For the text-containing cell, return its midpoint in (X, Y) coordinate format. 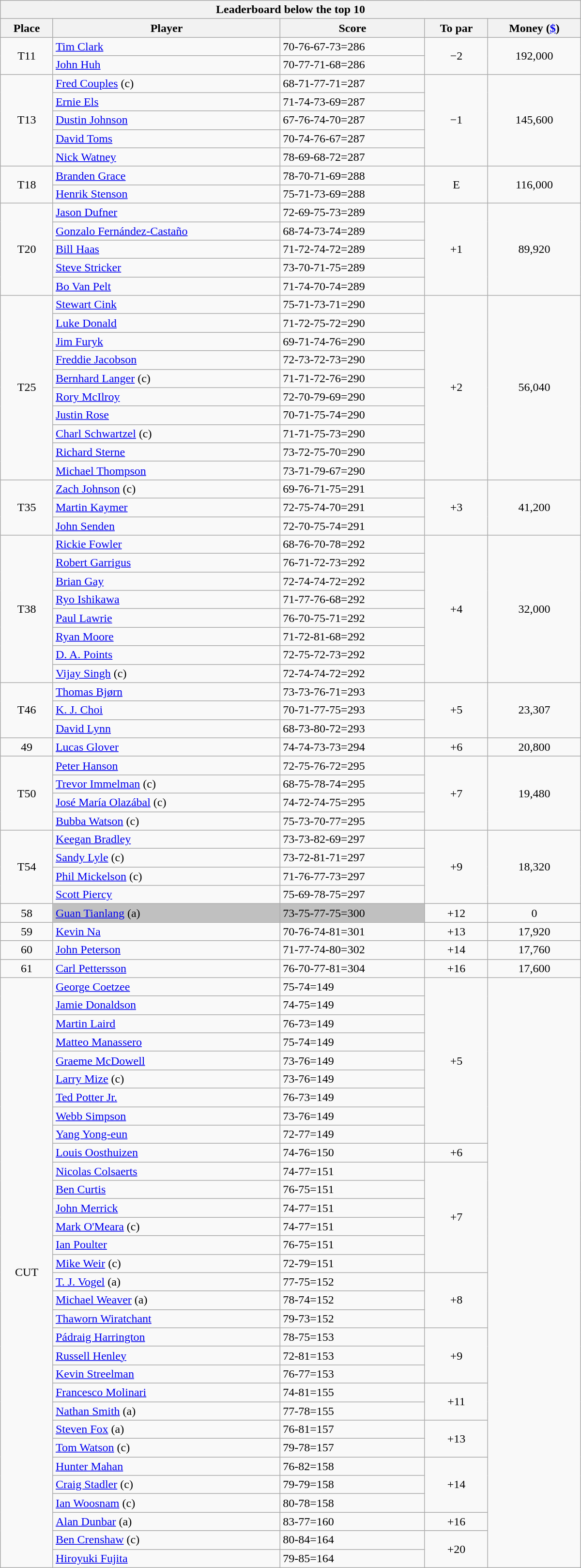
73-75-77-75=300 (352, 913)
Rickie Fowler (167, 544)
71-77-76-68=292 (352, 600)
Peter Hanson (167, 765)
Mike Weir (c) (167, 1263)
Ian Poulter (167, 1245)
17,760 (535, 950)
Thaworn Wiratchant (167, 1319)
71-71-72-76=290 (352, 378)
John Senden (167, 526)
Branden Grace (167, 175)
T25 (27, 388)
69-71-74-76=290 (352, 342)
77-75=152 (352, 1282)
68-71-77-71=287 (352, 83)
75-71-73-69=288 (352, 194)
71-71-75-73=290 (352, 434)
CUT (27, 1273)
Phil Mickelson (c) (167, 876)
Matteo Manassero (167, 1042)
72-77=149 (352, 1134)
72-75-72-73=292 (352, 655)
75-73-70-77=295 (352, 821)
75-71-73-71=290 (352, 305)
72-75-74-70=291 (352, 507)
72-73-72-73=290 (352, 360)
69-76-71-75=291 (352, 489)
67-76-74-70=287 (352, 120)
Richard Sterne (167, 452)
79-85=164 (352, 1558)
Michael Thompson (167, 470)
74-75=149 (352, 1005)
Steve Stricker (167, 268)
Martin Laird (167, 1024)
Yang Yong-eun (167, 1134)
73-72-75-70=290 (352, 452)
T13 (27, 120)
Mark O'Meara (c) (167, 1226)
68-73-80-72=293 (352, 729)
83-77=160 (352, 1521)
Bo Van Pelt (167, 286)
Craig Stadler (c) (167, 1485)
78-74=152 (352, 1300)
To par (456, 28)
80-84=164 (352, 1540)
Ben Curtis (167, 1190)
José María Olazábal (c) (167, 802)
+1 (456, 249)
T18 (27, 185)
59 (27, 931)
Player (167, 28)
19,480 (535, 793)
72-70-75-74=291 (352, 526)
80-78=158 (352, 1503)
Scott Piercy (167, 895)
T38 (27, 609)
Ian Woosnam (c) (167, 1503)
George Coetzee (167, 987)
58 (27, 913)
Jim Furyk (167, 342)
72-70-79-69=290 (352, 397)
17,600 (535, 968)
Thomas Bjørn (167, 692)
73-73-76-71=293 (352, 692)
70-74-76-67=287 (352, 139)
56,040 (535, 388)
Charl Schwartzel (c) (167, 434)
T20 (27, 249)
71-77-74-80=302 (352, 950)
20,800 (535, 747)
T46 (27, 710)
Luke Donald (167, 323)
Ryo Ishikawa (167, 600)
D. A. Points (167, 655)
74-74-73-73=294 (352, 747)
Ben Crenshaw (c) (167, 1540)
Francesco Molinari (167, 1392)
0 (535, 913)
78-70-71-69=288 (352, 175)
79-79=158 (352, 1485)
Sandy Lyle (c) (167, 858)
18,320 (535, 867)
70-71-77-75=293 (352, 710)
79-78=157 (352, 1448)
71-76-77-73=297 (352, 876)
68-76-70-78=292 (352, 544)
+20 (456, 1549)
70-77-71-68=286 (352, 65)
Leaderboard below the top 10 (290, 10)
Bernhard Langer (c) (167, 378)
Money ($) (535, 28)
74-81=155 (352, 1392)
Graeme McDowell (167, 1060)
73-72-81-71=297 (352, 858)
Robert Garrigus (167, 563)
Bill Haas (167, 249)
Louis Oosthuizen (167, 1153)
76-70-77-81=304 (352, 968)
71-72-74-72=289 (352, 249)
Freddie Jacobson (167, 360)
Gonzalo Fernández-Castaño (167, 231)
Russell Henley (167, 1355)
Brian Gay (167, 581)
+4 (456, 609)
71-74-73-69=287 (352, 102)
71-72-81-68=292 (352, 637)
T35 (27, 507)
78-75=153 (352, 1337)
T. J. Vogel (a) (167, 1282)
60 (27, 950)
116,000 (535, 185)
Fred Couples (c) (167, 83)
Nicolas Colsaerts (167, 1171)
Keegan Bradley (167, 839)
Trevor Immelman (c) (167, 784)
+8 (456, 1300)
Paul Lawrie (167, 618)
Webb Simpson (167, 1116)
David Lynn (167, 729)
73-73-82-69=297 (352, 839)
Nick Watney (167, 157)
68-74-73-74=289 (352, 231)
Vijay Singh (c) (167, 673)
Zach Johnson (c) (167, 489)
Henrik Stenson (167, 194)
72-81=153 (352, 1355)
74-72-74-75=295 (352, 802)
Ryan Moore (167, 637)
76-82=158 (352, 1466)
192,000 (535, 56)
−2 (456, 56)
Bubba Watson (c) (167, 821)
72-79=151 (352, 1263)
76-71-72-73=292 (352, 563)
Carl Pettersson (167, 968)
Tim Clark (167, 47)
Guan Tianlang (a) (167, 913)
+12 (456, 913)
73-70-71-75=289 (352, 268)
Kevin Na (167, 931)
T11 (27, 56)
Jamie Donaldson (167, 1005)
John Peterson (167, 950)
Martin Kaymer (167, 507)
72-75-76-72=295 (352, 765)
+2 (456, 388)
Kevin Streelman (167, 1374)
Place (27, 28)
Larry Mize (c) (167, 1079)
John Huh (167, 65)
70-71-75-74=290 (352, 415)
76-81=157 (352, 1429)
89,920 (535, 249)
Ernie Els (167, 102)
Hunter Mahan (167, 1466)
T54 (27, 867)
Nathan Smith (a) (167, 1411)
68-75-78-74=295 (352, 784)
145,600 (535, 120)
Justin Rose (167, 415)
70-76-67-73=286 (352, 47)
+11 (456, 1401)
77-78=155 (352, 1411)
K. J. Choi (167, 710)
41,200 (535, 507)
Pádraig Harrington (167, 1337)
23,307 (535, 710)
78-69-68-72=287 (352, 157)
Ted Potter Jr. (167, 1097)
T50 (27, 793)
Stewart Cink (167, 305)
Tom Watson (c) (167, 1448)
E (456, 185)
−1 (456, 120)
71-72-75-72=290 (352, 323)
Rory McIlroy (167, 397)
+3 (456, 507)
76-70-75-71=292 (352, 618)
David Toms (167, 139)
Hiroyuki Fujita (167, 1558)
70-76-74-81=301 (352, 931)
Jason Dufner (167, 212)
John Merrick (167, 1208)
61 (27, 968)
Score (352, 28)
Steven Fox (a) (167, 1429)
72-69-75-73=289 (352, 212)
76-77=153 (352, 1374)
Dustin Johnson (167, 120)
73-71-79-67=290 (352, 470)
Lucas Glover (167, 747)
17,920 (535, 931)
74-76=150 (352, 1153)
71-74-70-74=289 (352, 286)
Michael Weaver (a) (167, 1300)
32,000 (535, 609)
49 (27, 747)
79-73=152 (352, 1319)
75-69-78-75=297 (352, 895)
Alan Dunbar (a) (167, 1521)
